Find where the given text appears and provide that cell's center as [x, y] coordinate. 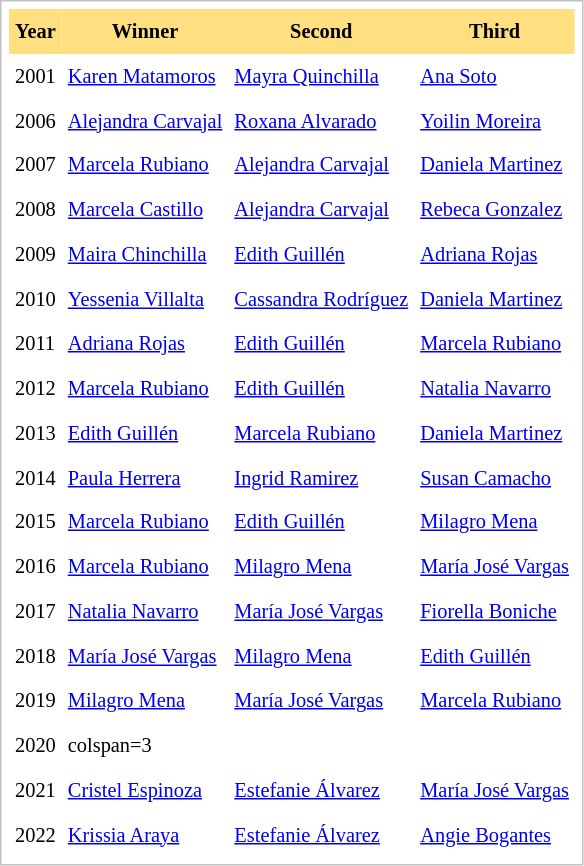
2015 [36, 522]
2017 [36, 612]
Second [321, 32]
2010 [36, 300]
colspan=3 [146, 746]
2018 [36, 656]
2009 [36, 254]
2001 [36, 76]
Fiorella Boniche [494, 612]
Cassandra Rodríguez [321, 300]
Yessenia Villalta [146, 300]
2013 [36, 434]
2008 [36, 210]
2014 [36, 478]
Ingrid Ramirez [321, 478]
2011 [36, 344]
Mayra Quinchilla [321, 76]
2022 [36, 834]
Susan Camacho [494, 478]
2020 [36, 746]
Karen Matamoros [146, 76]
2006 [36, 120]
Marcela Castillo [146, 210]
Maira Chinchilla [146, 254]
Yoilin Moreira [494, 120]
Krissia Araya [146, 834]
2007 [36, 166]
Paula Herrera [146, 478]
2012 [36, 388]
Roxana Alvarado [321, 120]
Winner [146, 32]
Angie Bogantes [494, 834]
2016 [36, 566]
Rebeca Gonzalez [494, 210]
Cristel Espinoza [146, 790]
2019 [36, 700]
Ana Soto [494, 76]
Year [36, 32]
2021 [36, 790]
Third [494, 32]
